From the cell containing the given text, extract its center point as [x, y] coordinate. 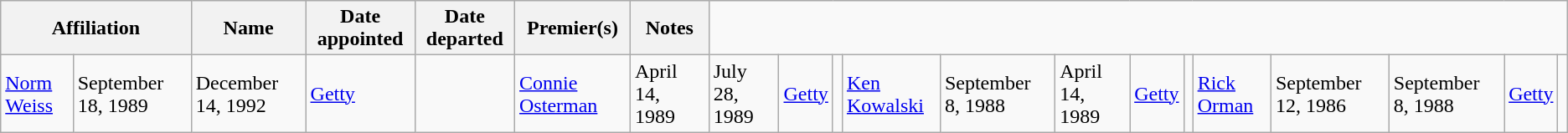
September 18, 1989 [132, 94]
Name [248, 28]
Date appointed [360, 28]
Connie Osterman [573, 94]
Rick Orman [1231, 94]
Ken Kowalski [891, 94]
Date departed [464, 28]
Premier(s) [573, 28]
September 12, 1986 [1330, 94]
December 14, 1992 [248, 94]
Affiliation [95, 28]
July 28, 1989 [744, 94]
Notes [669, 28]
Norm Weiss [37, 94]
